Provide the [X, Y] coordinate of the cell's center where the given text is located.  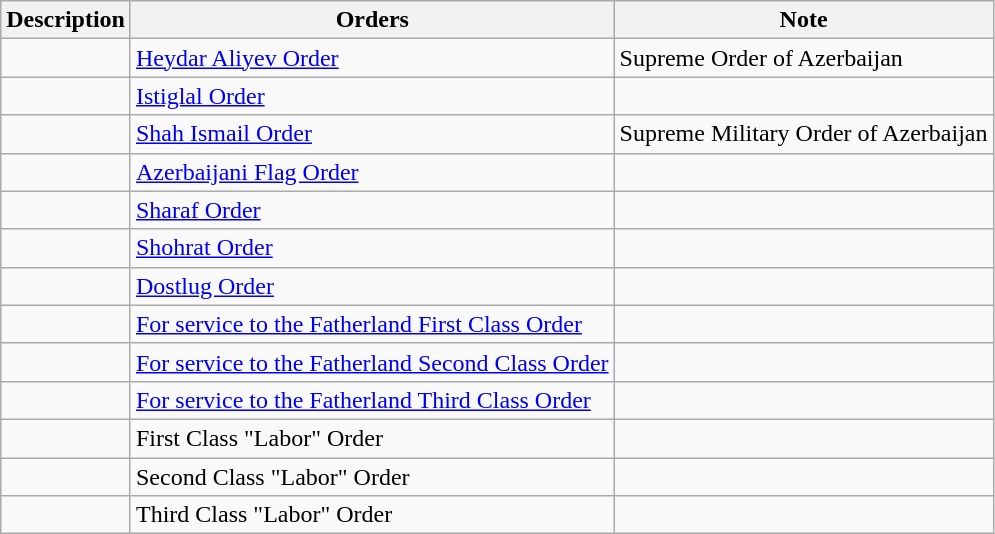
Supreme Order of Azerbaijan [804, 58]
For service to the Fatherland Third Class Order [372, 400]
Orders [372, 20]
Heydar Aliyev Order [372, 58]
For service to the Fatherland First Class Order [372, 324]
Shah Ismail Order [372, 134]
Supreme Military Order of Azerbaijan [804, 134]
Dostlug Order [372, 286]
Shohrat Order [372, 248]
Note [804, 20]
Description [66, 20]
Azerbaijani Flag Order [372, 172]
Istiglal Order [372, 96]
Second Class "Labor" Order [372, 477]
First Class "Labor" Order [372, 438]
Sharaf Order [372, 210]
Third Class "Labor" Order [372, 515]
For service to the Fatherland Second Class Order [372, 362]
